Find where the given text appears and provide that cell's center as (X, Y) coordinate. 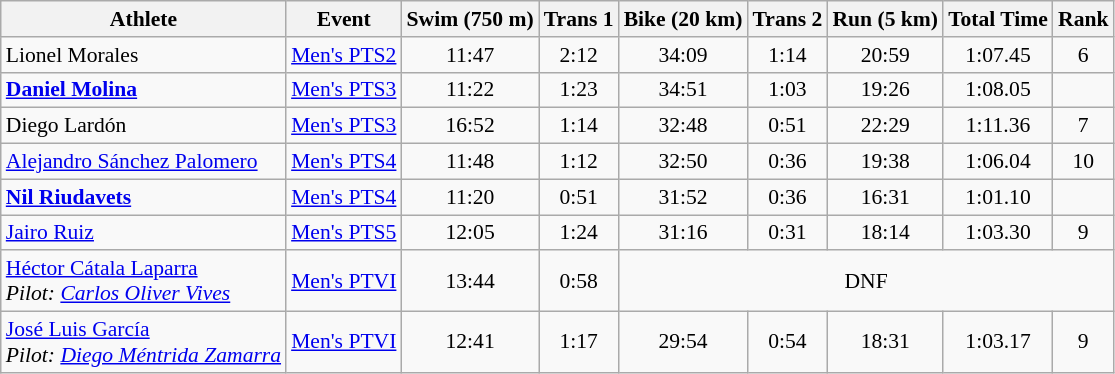
11:48 (470, 162)
Alejandro Sánchez Palomero (144, 162)
13:44 (470, 282)
34:51 (684, 90)
Daniel Molina (144, 90)
Nil Riudavets (144, 197)
Trans 1 (579, 19)
0:58 (579, 282)
16:31 (885, 197)
22:29 (885, 126)
Men's PTS5 (344, 233)
31:16 (684, 233)
Bike (20 km) (684, 19)
Lionel Morales (144, 55)
11:22 (470, 90)
34:09 (684, 55)
Trans 2 (787, 19)
Event (344, 19)
1:12 (579, 162)
16:52 (470, 126)
6 (1084, 55)
Jairo Ruiz (144, 233)
7 (1084, 126)
Héctor Cátala LaparraPilot: Carlos Oliver Vives (144, 282)
Diego Lardón (144, 126)
Swim (750 m) (470, 19)
1:06.04 (998, 162)
10 (1084, 162)
32:48 (684, 126)
11:47 (470, 55)
Men's PTS2 (344, 55)
1:03.30 (998, 233)
19:26 (885, 90)
1:17 (579, 342)
29:54 (684, 342)
1:23 (579, 90)
1:07.45 (998, 55)
0:54 (787, 342)
1:03 (787, 90)
1:01.10 (998, 197)
2:12 (579, 55)
12:05 (470, 233)
31:52 (684, 197)
1:11.36 (998, 126)
DNF (866, 282)
32:50 (684, 162)
18:14 (885, 233)
20:59 (885, 55)
1:03.17 (998, 342)
0:31 (787, 233)
12:41 (470, 342)
1:24 (579, 233)
18:31 (885, 342)
1:08.05 (998, 90)
Rank (1084, 19)
19:38 (885, 162)
Run (5 km) (885, 19)
11:20 (470, 197)
Total Time (998, 19)
José Luis GarcíaPilot: Diego Méntrida Zamarra (144, 342)
Athlete (144, 19)
